Output the [x, y] coordinate of the center of the cell containing the given text.  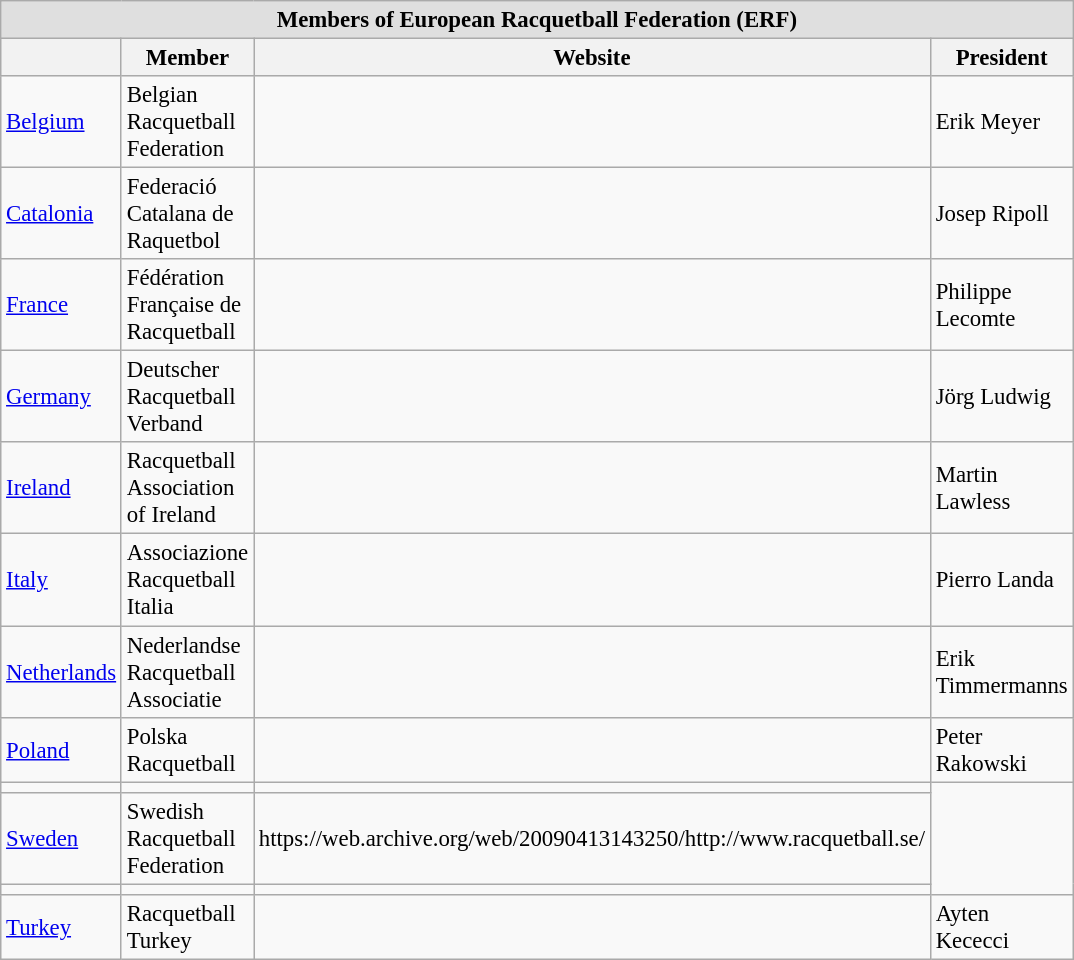
Members of European Racquetball Federation (ERF) [537, 20]
Racquetball Turkey [187, 928]
Swedish Racquetball Federation [187, 838]
Poland [62, 750]
Belgium [62, 122]
Jörg Ludwig [1002, 397]
Josep Ripoll [1002, 214]
Erik Meyer [1002, 122]
Federació Catalana de Raquetbol [187, 214]
Germany [62, 397]
Netherlands [62, 672]
Polska Racquetball [187, 750]
Fédération Française de Racquetball [187, 305]
Peter Rakowski [1002, 750]
President [1002, 58]
Nederlandse Racquetball Associatie [187, 672]
Member [187, 58]
Erik Timmermanns [1002, 672]
https://web.archive.org/web/20090413143250/http://www.racquetball.se/ [592, 838]
Associazione Racquetball Italia [187, 580]
Turkey [62, 928]
Pierro Landa [1002, 580]
Racquetball Association of Ireland [187, 488]
France [62, 305]
Sweden [62, 838]
Ireland [62, 488]
Philippe Lecomte [1002, 305]
Deutscher Racquetball Verband [187, 397]
Ayten Kececci [1002, 928]
Catalonia [62, 214]
Website [592, 58]
Italy [62, 580]
Belgian Racquetball Federation [187, 122]
Martin Lawless [1002, 488]
